Extract the [x, y] coordinate from the center of the cell holding the provided text.  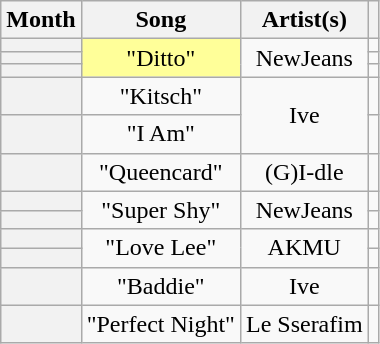
"Baddie" [160, 286]
"Queencard" [160, 172]
AKMU [304, 248]
Month [41, 20]
Artist(s) [304, 20]
"Kitsch" [160, 96]
"Super Shy" [160, 210]
"Ditto" [160, 58]
"I Am" [160, 134]
"Perfect Night" [160, 324]
Le Sserafim [304, 324]
"Love Lee" [160, 248]
(G)I-dle [304, 172]
Song [160, 20]
